Pinpoint the cell where the given text exists, returning its [x, y] midpoint coordinate. 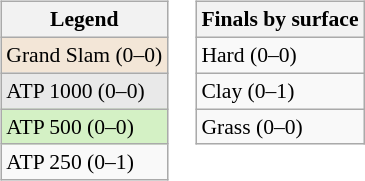
Finals by surface [280, 20]
ATP 1000 (0–0) [84, 91]
Hard (0–0) [280, 55]
ATP 500 (0–0) [84, 127]
Grand Slam (0–0) [84, 55]
Grass (0–0) [280, 127]
Clay (0–1) [280, 91]
Legend [84, 20]
ATP 250 (0–1) [84, 162]
